Return the [X, Y] coordinate for the center point of the cell that contains the specified text.  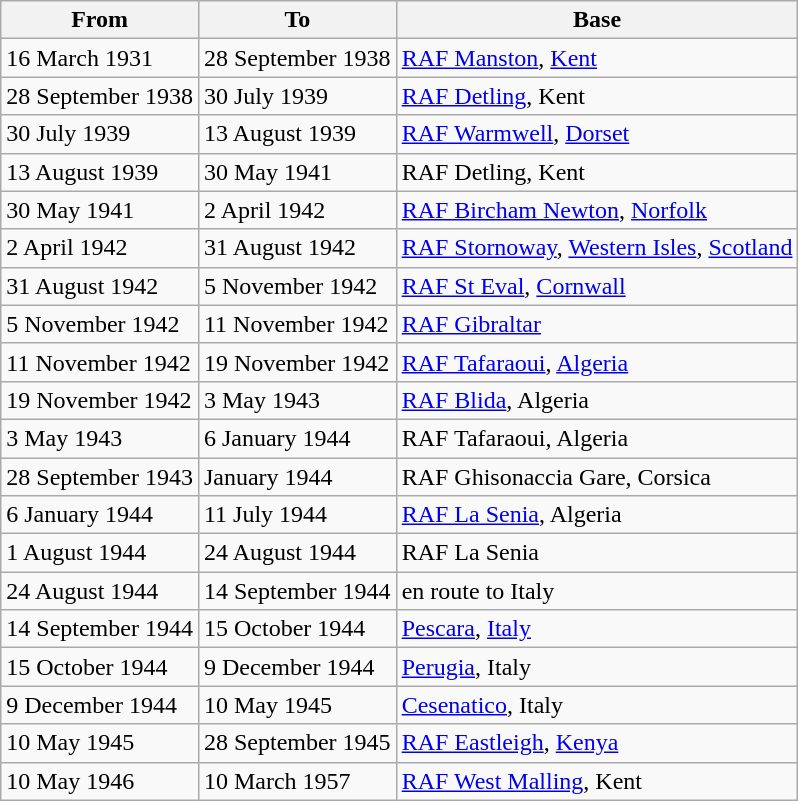
From [100, 20]
1 August 1944 [100, 553]
11 July 1944 [297, 515]
January 1944 [297, 477]
RAF Manston, Kent [597, 58]
RAF Gibraltar [597, 324]
10 March 1957 [297, 781]
16 March 1931 [100, 58]
Base [597, 20]
RAF Eastleigh, Kenya [597, 743]
28 September 1945 [297, 743]
RAF La Senia [597, 553]
RAF Bircham Newton, Norfolk [597, 210]
RAF West Malling, Kent [597, 781]
RAF Warmwell, Dorset [597, 134]
RAF Ghisonaccia Gare, Corsica [597, 477]
Perugia, Italy [597, 667]
RAF La Senia, Algeria [597, 515]
RAF Blida, Algeria [597, 400]
10 May 1946 [100, 781]
28 September 1943 [100, 477]
RAF Stornoway, Western Isles, Scotland [597, 248]
RAF St Eval, Cornwall [597, 286]
Pescara, Italy [597, 629]
en route to Italy [597, 591]
Cesenatico, Italy [597, 705]
To [297, 20]
